Capture the cell that displays the provided text and extract its [X, Y] central coordinate. 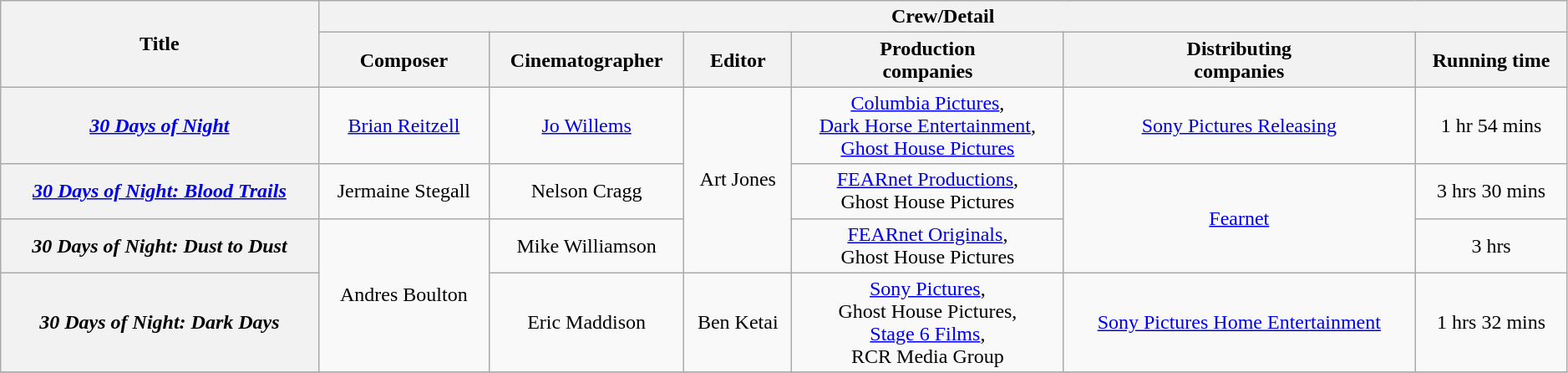
Jo Willems [586, 125]
Eric Maddison [586, 323]
Production companies [927, 60]
Sony Pictures Releasing [1240, 125]
FEARnet Originals, Ghost House Pictures [927, 246]
Sony Pictures, Ghost House Pictures, Stage 6 Films, RCR Media Group [927, 323]
Sony Pictures Home Entertainment [1240, 323]
1 hr 54 mins [1491, 125]
Fearnet [1240, 218]
30 Days of Night [160, 125]
Nelson Cragg [586, 191]
1 hrs 32 mins [1491, 323]
Columbia Pictures, Dark Horse Entertainment, Ghost House Pictures [927, 125]
Title [160, 43]
Mike Williamson [586, 246]
3 hrs 30 mins [1491, 191]
Running time [1491, 60]
30 Days of Night: Dust to Dust [160, 246]
FEARnet Productions, Ghost House Pictures [927, 191]
Cinematographer [586, 60]
Composer [404, 60]
Andres Boulton [404, 295]
30 Days of Night: Dark Days [160, 323]
Editor [738, 60]
30 Days of Night: Blood Trails [160, 191]
3 hrs [1491, 246]
Ben Ketai [738, 323]
Crew/Detail [942, 17]
Art Jones [738, 180]
Jermaine Stegall [404, 191]
Distributing companies [1240, 60]
Brian Reitzell [404, 125]
